Return [X, Y] of the center of cell containing provided text 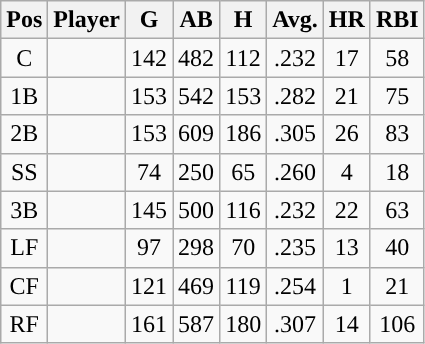
469 [196, 286]
119 [244, 286]
.307 [296, 324]
70 [244, 248]
AB [196, 20]
609 [196, 134]
58 [397, 58]
1 [346, 286]
145 [150, 210]
186 [244, 134]
65 [244, 172]
Pos [24, 20]
13 [346, 248]
RBI [397, 20]
180 [244, 324]
H [244, 20]
G [150, 20]
.254 [296, 286]
LF [24, 248]
74 [150, 172]
2B [24, 134]
Avg. [296, 20]
542 [196, 96]
1B [24, 96]
142 [150, 58]
97 [150, 248]
RF [24, 324]
121 [150, 286]
500 [196, 210]
83 [397, 134]
112 [244, 58]
.235 [296, 248]
298 [196, 248]
250 [196, 172]
.305 [296, 134]
116 [244, 210]
C [24, 58]
3B [24, 210]
4 [346, 172]
40 [397, 248]
CF [24, 286]
106 [397, 324]
SS [24, 172]
22 [346, 210]
587 [196, 324]
482 [196, 58]
14 [346, 324]
HR [346, 20]
17 [346, 58]
18 [397, 172]
.282 [296, 96]
63 [397, 210]
161 [150, 324]
Player [87, 20]
26 [346, 134]
.260 [296, 172]
75 [397, 96]
